Detect which cell encompasses the target text, then output its (X, Y) center coordinate. 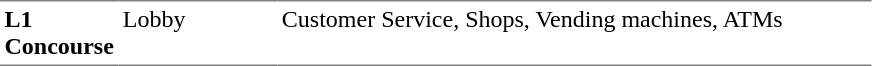
Customer Service, Shops, Vending machines, ATMs (574, 33)
Lobby (198, 33)
L1Concourse (59, 33)
